Search for the cell housing the specified text and yield its (X, Y) center coordinate. 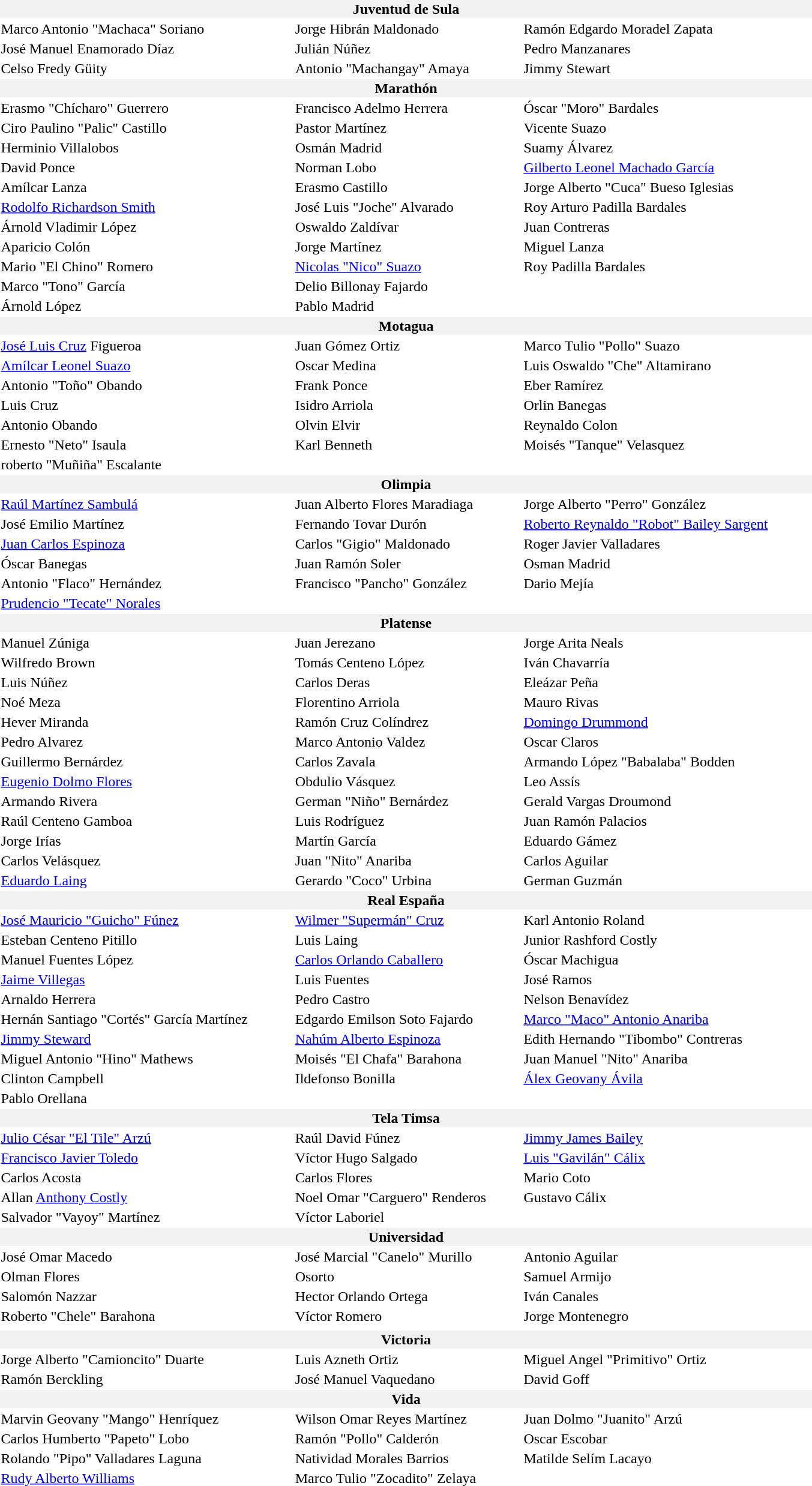
Ramón "Pollo" Calderón (408, 1439)
Carlos Acosta (146, 1178)
Óscar "Moro" Bardales (667, 108)
Ildefonso Bonilla (408, 1078)
Wilmer "Supermán" Cruz (408, 920)
Matilde Selím Lacayo (667, 1458)
Jorge Hibrán Maldonado (408, 29)
Marco Antonio "Machaca" Soriano (146, 29)
Óscar Banegas (146, 564)
Vida (406, 1399)
Norman Lobo (408, 167)
Amílcar Lanza (146, 187)
Raúl Centeno Gamboa (146, 821)
Julián Núñez (408, 49)
Hever Miranda (146, 722)
Suamy Álvarez (667, 148)
Ramón Edgardo Moradel Zapata (667, 29)
José Luis Cruz Figueroa (146, 346)
Jorge Montenegro (667, 1316)
Moisés "Tanque" Velasquez (667, 445)
Celso Fredy Güity (146, 68)
Francisco Javier Toledo (146, 1158)
Jorge Martínez (408, 247)
Juan Ramón Palacios (667, 821)
Luis Núñez (146, 682)
Leo Assís (667, 781)
Roger Javier Valladares (667, 544)
Pablo Madrid (408, 306)
Juventud de Sula (406, 9)
Noel Omar "Carguero" Renderos (408, 1197)
Pablo Orellana (146, 1098)
Pastor Martínez (408, 128)
Carlos Orlando Caballero (408, 960)
David Ponce (146, 167)
Antonio Obando (146, 425)
Marvin Geovany "Mango" Henríquez (146, 1419)
Carlos Zavala (408, 762)
Erasmo Castillo (408, 187)
Florentino Arriola (408, 702)
Allan Anthony Costly (146, 1197)
Tela Timsa (406, 1118)
Antonio "Flaco" Hernández (146, 583)
Jorge Arita Neals (667, 643)
Obdulio Vásquez (408, 781)
Victoria (406, 1340)
Iván Canales (667, 1296)
Víctor Hugo Salgado (408, 1158)
Roberto Reynaldo "Robot" Bailey Sargent (667, 524)
Ramón Cruz Colíndrez (408, 722)
Delio Billonay Fajardo (408, 286)
Francisco "Pancho" González (408, 583)
Junior Rashford Costly (667, 940)
Osmán Madrid (408, 148)
Reynaldo Colon (667, 425)
Karl Benneth (408, 445)
Edith Hernando "Tibombo" Contreras (667, 1039)
Raúl David Fúnez (408, 1138)
Juan Ramón Soler (408, 564)
Esteban Centeno Pitillo (146, 940)
Salvador "Vayoy" Martínez (146, 1217)
Prudencio "Tecate" Norales (146, 603)
Mario Coto (667, 1178)
Gustavo Cálix (667, 1197)
Olvin Elvir (408, 425)
Luis Rodríguez (408, 821)
Juan Carlos Espinoza (146, 544)
Marathón (406, 88)
Pedro Alvarez (146, 742)
Luis "Gavilán" Cálix (667, 1158)
Gerardo "Coco" Urbina (408, 880)
Óscar Machigua (667, 960)
Iván Chavarría (667, 663)
Carlos Flores (408, 1178)
Jorge Alberto "Camioncito" Duarte (146, 1359)
Antonio "Machangay" Amaya (408, 68)
José Manuel Enamorado Díaz (146, 49)
Universidad (406, 1237)
Eduardo Gámez (667, 841)
Oscar Escobar (667, 1439)
Oscar Medina (408, 365)
Juan Gómez Ortiz (408, 346)
Real España (406, 900)
Juan "Nito" Anariba (408, 861)
Mauro Rivas (667, 702)
Aparicio Colón (146, 247)
Martín García (408, 841)
Víctor Romero (408, 1316)
Jimmy Steward (146, 1039)
Oscar Claros (667, 742)
Carlos Humberto "Papeto" Lobo (146, 1439)
Jimmy James Bailey (667, 1138)
Manuel Zúniga (146, 643)
José Manuel Vaquedano (408, 1379)
Ernesto "Neto" Isaula (146, 445)
Wilson Omar Reyes Martínez (408, 1419)
Jimmy Stewart (667, 68)
José Omar Macedo (146, 1257)
Manuel Fuentes López (146, 960)
Luis Azneth Ortiz (408, 1359)
Carlos "Gigio" Maldonado (408, 544)
Jaime Villegas (146, 979)
German Guzmán (667, 880)
Jorge Irías (146, 841)
Edgardo Emilson Soto Fajardo (408, 1019)
Jorge Alberto "Perro" González (667, 504)
Gilberto Leonel Machado García (667, 167)
Ramón Berckling (146, 1379)
Salomón Nazzar (146, 1296)
Eleázar Peña (667, 682)
Juan Manuel "Nito" Anariba (667, 1059)
Juan Jerezano (408, 643)
Víctor Laboriel (408, 1217)
Fernando Tovar Durón (408, 524)
Armando López "Babalaba" Bodden (667, 762)
Pedro Manzanares (667, 49)
Álex Geovany Ávila (667, 1078)
Natividad Morales Barrios (408, 1458)
German "Niño" Bernárdez (408, 801)
Eber Ramírez (667, 385)
Isidro Arriola (408, 405)
Nelson Benavídez (667, 999)
Hernán Santiago "Cortés" García Martínez (146, 1019)
Mario "El Chino" Romero (146, 266)
Nicolas "Nico" Suazo (408, 266)
Armando Rivera (146, 801)
Eduardo Laing (146, 880)
Platense (406, 623)
José Marcial "Canelo" Murillo (408, 1257)
Hector Orlando Ortega (408, 1296)
Carlos Velásquez (146, 861)
Osorto (408, 1277)
Guillermo Bernárdez (146, 762)
Rodolfo Richardson Smith (146, 207)
Miguel Lanza (667, 247)
Miguel Antonio "Hino" Mathews (146, 1059)
Osman Madrid (667, 564)
Frank Ponce (408, 385)
Árnold López (146, 306)
Ciro Paulino "Palic" Castillo (146, 128)
Noé Meza (146, 702)
Marco Antonio Valdez (408, 742)
Erasmo "Chícharo" Guerrero (146, 108)
Eugenio Dolmo Flores (146, 781)
Arnaldo Herrera (146, 999)
Dario Mejía (667, 583)
Oswaldo Zaldívar (408, 227)
Luis Fuentes (408, 979)
Juan Alberto Flores Maradiaga (408, 504)
José Ramos (667, 979)
Nahúm Alberto Espinoza (408, 1039)
Marco "Tono" García (146, 286)
Carlos Deras (408, 682)
Marco "Maco" Antonio Anariba (667, 1019)
Roberto "Chele" Barahona (146, 1316)
Miguel Angel "Primitivo" Ortiz (667, 1359)
Samuel Armijo (667, 1277)
Juan Contreras (667, 227)
Francisco Adelmo Herrera (408, 108)
Olman Flores (146, 1277)
Rolando "Pipo" Valladares Laguna (146, 1458)
Domingo Drummond (667, 722)
José Emilio Martínez (146, 524)
Roy Padilla Bardales (667, 266)
Marco Tulio "Pollo" Suazo (667, 346)
Raúl Martínez Sambulá (146, 504)
Herminio Villalobos (146, 148)
Pedro Castro (408, 999)
Juan Dolmo "Juanito" Arzú (667, 1419)
David Goff (667, 1379)
Luis Laing (408, 940)
Amílcar Leonel Suazo (146, 365)
Antonio Aguilar (667, 1257)
Luis Oswaldo "Che" Altamirano (667, 365)
José Mauricio "Guicho" Fúnez (146, 920)
Jorge Alberto "Cuca" Bueso Iglesias (667, 187)
Wilfredo Brown (146, 663)
Árnold Vladimir López (146, 227)
Roy Arturo Padilla Bardales (667, 207)
Luis Cruz (146, 405)
José Luis "Joche" Alvarado (408, 207)
Orlin Banegas (667, 405)
Vicente Suazo (667, 128)
roberto "Muñiña" Escalante (146, 465)
Moisés "El Chafa" Barahona (408, 1059)
Motagua (406, 326)
Julio César "El Tile" Arzú (146, 1138)
Clinton Campbell (146, 1078)
Gerald Vargas Droumond (667, 801)
Carlos Aguilar (667, 861)
Tomás Centeno López (408, 663)
Karl Antonio Roland (667, 920)
Antonio "Toño" Obando (146, 385)
Olimpia (406, 484)
